Find where the given text appears and provide that cell's center as (x, y) coordinate. 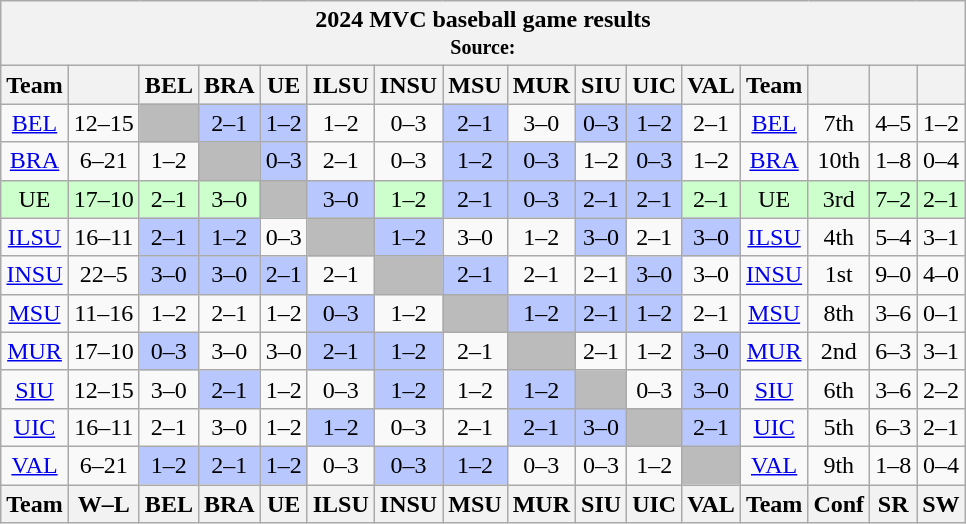
4–5 (894, 123)
4th (839, 237)
3rd (839, 199)
8th (839, 313)
9th (839, 465)
2nd (839, 351)
SW (941, 503)
11–16 (104, 313)
10th (839, 161)
7–2 (894, 199)
0–1 (941, 313)
2–2 (941, 389)
2024 MVC baseball game resultsSource: (483, 34)
Conf (839, 503)
W–L (104, 503)
SR (894, 503)
22–5 (104, 275)
7th (839, 123)
6th (839, 389)
9–0 (894, 275)
5th (839, 427)
1st (839, 275)
4–0 (941, 275)
5–4 (894, 237)
